For the text-containing cell, return its midpoint in (X, Y) coordinate format. 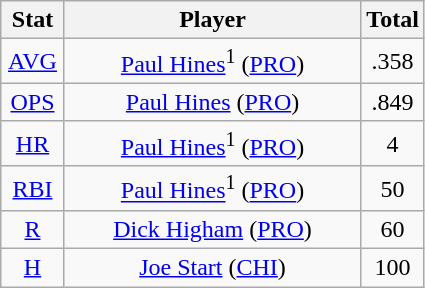
Stat (33, 20)
100 (393, 268)
RBI (33, 188)
H (33, 268)
60 (393, 230)
Dick Higham (PRO) (212, 230)
.358 (393, 62)
Paul Hines (PRO) (212, 102)
Total (393, 20)
OPS (33, 102)
AVG (33, 62)
.849 (393, 102)
4 (393, 144)
R (33, 230)
HR (33, 144)
Joe Start (CHI) (212, 268)
Player (212, 20)
50 (393, 188)
